Determine the (X, Y) coordinate at the center of the cell enclosing the given text.  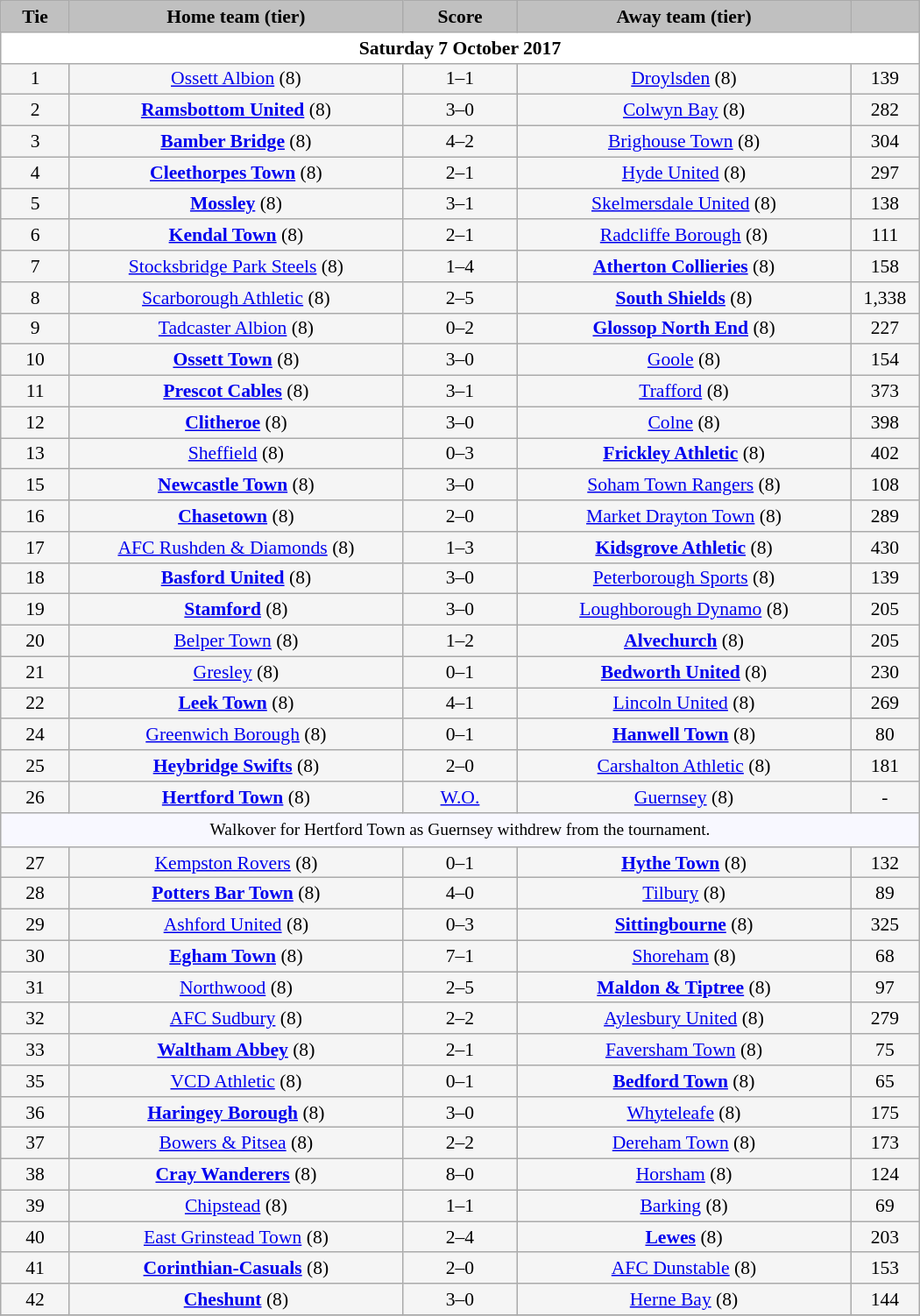
Dereham Town (8) (684, 1143)
Corinthian-Casuals (8) (236, 1269)
Lewes (8) (684, 1237)
203 (885, 1237)
154 (885, 360)
Walkover for Hertford Town as Guernsey withdrew from the tournament. (460, 829)
1–3 (459, 548)
Potters Bar Town (8) (236, 894)
1 (35, 79)
7 (35, 266)
East Grinstead Town (8) (236, 1237)
Belper Town (8) (236, 641)
40 (35, 1237)
- (885, 797)
Sittingbourne (8) (684, 925)
AFC Rushden & Diamonds (8) (236, 548)
Saturday 7 October 2017 (460, 48)
Shoreham (8) (684, 957)
Chipstead (8) (236, 1206)
Clitheroe (8) (236, 422)
Barking (8) (684, 1206)
Lincoln United (8) (684, 704)
144 (885, 1299)
32 (35, 1019)
2 (35, 110)
Tadcaster Albion (8) (236, 329)
111 (885, 236)
AFC Sudbury (8) (236, 1019)
Home team (tier) (236, 17)
4–0 (459, 894)
25 (35, 766)
11 (35, 392)
Colne (8) (684, 422)
W.O. (459, 797)
Kempston Rovers (8) (236, 863)
35 (35, 1081)
227 (885, 329)
33 (35, 1050)
124 (885, 1175)
230 (885, 672)
Skelmersdale United (8) (684, 204)
Waltham Abbey (8) (236, 1050)
289 (885, 516)
Bedford Town (8) (684, 1081)
7–1 (459, 957)
Carshalton Athletic (8) (684, 766)
16 (35, 516)
Leek Town (8) (236, 704)
37 (35, 1143)
282 (885, 110)
304 (885, 142)
297 (885, 173)
373 (885, 392)
Radcliffe Borough (8) (684, 236)
Herne Bay (8) (684, 1299)
279 (885, 1019)
Tilbury (8) (684, 894)
Hyde United (8) (684, 173)
8 (35, 298)
Glossop North End (8) (684, 329)
Bedworth United (8) (684, 672)
4 (35, 173)
3 (35, 142)
Maldon & Tiptree (8) (684, 987)
Heybridge Swifts (8) (236, 766)
19 (35, 610)
Bowers & Pitsea (8) (236, 1143)
Mossley (8) (236, 204)
Bamber Bridge (8) (236, 142)
Trafford (8) (684, 392)
97 (885, 987)
Whyteleafe (8) (684, 1113)
Stocksbridge Park Steels (8) (236, 266)
AFC Dunstable (8) (684, 1269)
Guernsey (8) (684, 797)
Cheshunt (8) (236, 1299)
68 (885, 957)
65 (885, 1081)
Stamford (8) (236, 610)
1,338 (885, 298)
269 (885, 704)
Ossett Town (8) (236, 360)
Droylsden (8) (684, 79)
2–4 (459, 1237)
4–1 (459, 704)
Hanwell Town (8) (684, 735)
402 (885, 454)
27 (35, 863)
Kendal Town (8) (236, 236)
Gresley (8) (236, 672)
Greenwich Borough (8) (236, 735)
8–0 (459, 1175)
80 (885, 735)
Colwyn Bay (8) (684, 110)
Ramsbottom United (8) (236, 110)
Haringey Borough (8) (236, 1113)
Cleethorpes Town (8) (236, 173)
9 (35, 329)
Hythe Town (8) (684, 863)
Hertford Town (8) (236, 797)
Cray Wanderers (8) (236, 1175)
Peterborough Sports (8) (684, 578)
Egham Town (8) (236, 957)
173 (885, 1143)
Tie (35, 17)
21 (35, 672)
6 (35, 236)
10 (35, 360)
12 (35, 422)
Chasetown (8) (236, 516)
13 (35, 454)
24 (35, 735)
15 (35, 485)
1–2 (459, 641)
Market Drayton Town (8) (684, 516)
39 (35, 1206)
69 (885, 1206)
Alvechurch (8) (684, 641)
Scarborough Athletic (8) (236, 298)
Soham Town Rangers (8) (684, 485)
158 (885, 266)
430 (885, 548)
41 (35, 1269)
Ossett Albion (8) (236, 79)
Brighouse Town (8) (684, 142)
5 (35, 204)
28 (35, 894)
89 (885, 894)
75 (885, 1050)
Northwood (8) (236, 987)
4–2 (459, 142)
Prescot Cables (8) (236, 392)
38 (35, 1175)
398 (885, 422)
20 (35, 641)
26 (35, 797)
Horsham (8) (684, 1175)
42 (35, 1299)
Aylesbury United (8) (684, 1019)
Atherton Collieries (8) (684, 266)
Goole (8) (684, 360)
Score (459, 17)
138 (885, 204)
29 (35, 925)
108 (885, 485)
Newcastle Town (8) (236, 485)
0–2 (459, 329)
36 (35, 1113)
181 (885, 766)
17 (35, 548)
175 (885, 1113)
Kidsgrove Athletic (8) (684, 548)
30 (35, 957)
VCD Athletic (8) (236, 1081)
1–4 (459, 266)
Ashford United (8) (236, 925)
153 (885, 1269)
31 (35, 987)
325 (885, 925)
Away team (tier) (684, 17)
Frickley Athletic (8) (684, 454)
Faversham Town (8) (684, 1050)
South Shields (8) (684, 298)
132 (885, 863)
Loughborough Dynamo (8) (684, 610)
22 (35, 704)
Basford United (8) (236, 578)
Sheffield (8) (236, 454)
18 (35, 578)
